Return the (x, y) coordinate for the center point of the cell that contains the specified text.  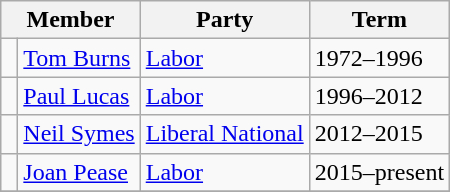
2012–2015 (379, 134)
Party (224, 20)
Paul Lucas (79, 96)
1972–1996 (379, 58)
2015–present (379, 172)
1996–2012 (379, 96)
Member (70, 20)
Tom Burns (79, 58)
Liberal National (224, 134)
Term (379, 20)
Neil Symes (79, 134)
Joan Pease (79, 172)
